Search for the cell housing the specified text and yield its [X, Y] center coordinate. 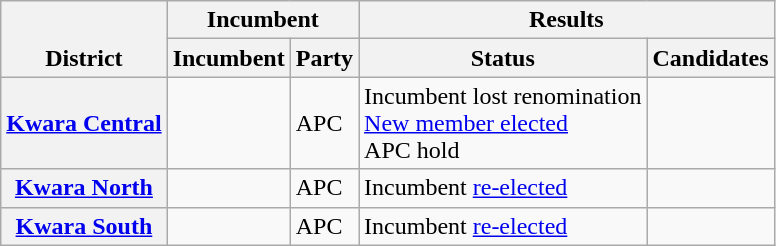
Kwara North [84, 188]
Results [566, 20]
Status [503, 58]
Incumbent lost renominationNew member electedAPC hold [503, 123]
Party [324, 58]
Kwara South [84, 226]
District [84, 39]
Kwara Central [84, 123]
Candidates [710, 58]
